Extract the [X, Y] coordinate from the center of the cell holding the provided text.  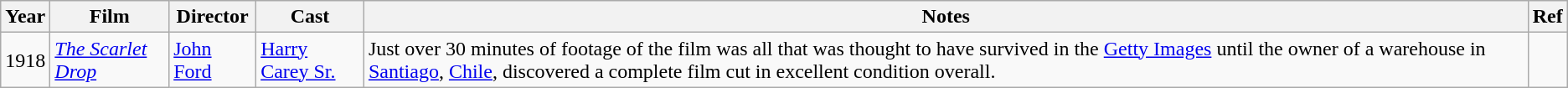
Director [213, 17]
The Scarlet Drop [110, 60]
Year [25, 17]
John Ford [213, 60]
Ref [1548, 17]
Harry Carey Sr. [310, 60]
1918 [25, 60]
Cast [310, 17]
Notes [946, 17]
Film [110, 17]
